Extract the (X, Y) coordinate from the center of the cell holding the provided text.  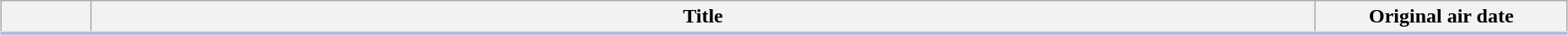
Title (703, 17)
Original air date (1441, 17)
